Search for the cell housing the specified text and yield its (X, Y) center coordinate. 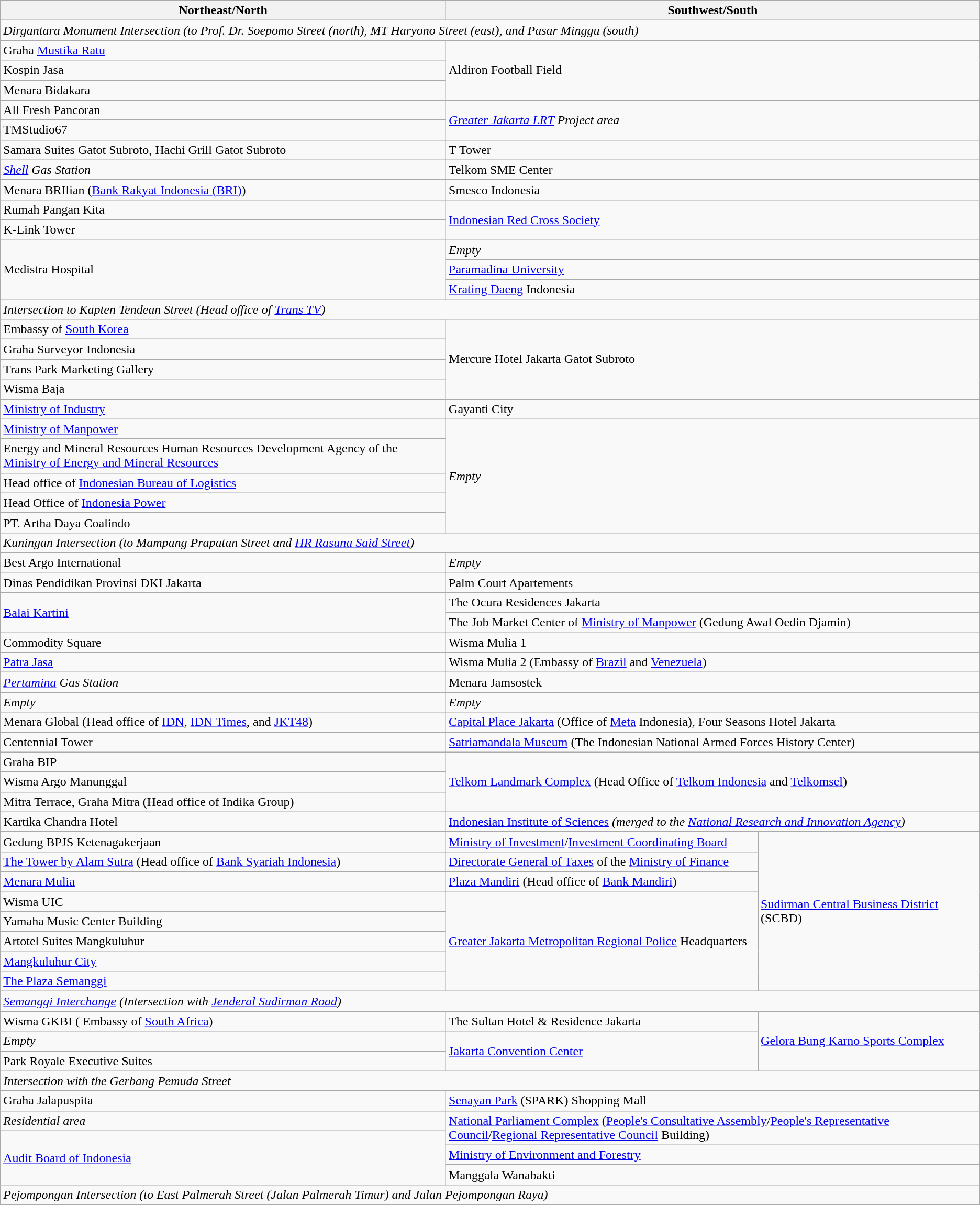
Greater Jakarta LRT Project area (713, 120)
Mitra Terrace, Graha Mitra (Head office of Indika Group) (223, 802)
Centennial Tower (223, 742)
Ministry of Environment and Forestry (713, 1155)
Manggala Wanabakti (713, 1175)
Yamaha Music Center Building (223, 922)
Wisma Mulia 1 (713, 643)
Intersection to Kapten Tendean Street (Head office of Trans TV) (490, 309)
National Parliament Complex (People's Consultative Assembly/People's Representative Council/Regional Representative Council Building) (713, 1128)
Capital Place Jakarta (Office of Meta Indonesia), Four Seasons Hotel Jakarta (713, 722)
The Plaza Semanggi (223, 981)
Dirgantara Monument Intersection (to Prof. Dr. Soepomo Street (north), MT Haryono Street (east), and Pasar Minggu (south) (490, 30)
The Sultan Hotel & Residence Jakarta (602, 1021)
Best Argo International (223, 562)
Gayanti City (713, 409)
Trans Park Marketing Gallery (223, 369)
Mangkuluhur City (223, 961)
Telkom Landmark Complex (Head Office of Telkom Indonesia and Telkomsel) (713, 782)
The Job Market Center of Ministry of Manpower (Gedung Awal Oedin Djamin) (713, 623)
Ministry of Manpower (223, 429)
All Fresh Pancoran (223, 110)
Wisma GKBI ( Embassy of South Africa) (223, 1021)
Shell Gas Station (223, 170)
Graha Surveyor Indonesia (223, 349)
Smesco Indonesia (713, 190)
Plaza Mandiri (Head office of Bank Mandiri) (602, 881)
Wisma Baja (223, 389)
Wisma Mulia 2 (Embassy of Brazil and Venezuela) (713, 662)
Residential area (223, 1121)
Paramadina University (713, 270)
Graha Mustika Ratu (223, 50)
Telkom SME Center (713, 170)
The Ocura Residences Jakarta (713, 603)
Embassy of South Korea (223, 329)
Mercure Hotel Jakarta Gatot Subroto (713, 359)
Kospin Jasa (223, 70)
Krating Daeng Indonesia (713, 290)
Menara Jamsostek (713, 682)
Menara BRIlian (Bank Rakyat Indonesia (BRI)) (223, 190)
K-Link Tower (223, 229)
Kartika Chandra Hotel (223, 822)
Rumah Pangan Kita (223, 209)
Menara Bidakara (223, 90)
Semanggi Interchange (Intersection with Jenderal Sudirman Road) (490, 1001)
The Tower by Alam Sutra (Head office of Bank Syariah Indonesia) (223, 861)
Palm Court Apartements (713, 583)
Audit Board of Indonesia (223, 1157)
Wisma UIC (223, 901)
Ministry of Investment/Investment Coordinating Board (602, 842)
Jakarta Convention Center (602, 1051)
Menara Mulia (223, 881)
Samara Suites Gatot Subroto, Hachi Grill Gatot Subroto (223, 150)
Park Royale Executive Suites (223, 1061)
PT. Artha Daya Coalindo (223, 523)
Graha BIP (223, 762)
Intersection with the Gerbang Pemuda Street (490, 1081)
Northeast/North (223, 10)
Graha Jalapuspita (223, 1101)
Pejompongan Intersection (to East Palmerah Street (Jalan Palmerah Timur) and Jalan Pejompongan Raya) (490, 1195)
Pertamina Gas Station (223, 682)
Directorate General of Taxes of the Ministry of Finance (602, 861)
Gedung BPJS Ketenagakerjaan (223, 842)
Southwest/South (713, 10)
Indonesian Institute of Sciences (merged to the National Research and Innovation Agency) (713, 822)
Medistra Hospital (223, 270)
Commodity Square (223, 643)
Indonesian Red Cross Society (713, 219)
Satriamandala Museum (The Indonesian National Armed Forces History Center) (713, 742)
TMStudio67 (223, 130)
Greater Jakarta Metropolitan Regional Police Headquarters (602, 941)
Patra Jasa (223, 662)
Head Office of Indonesia Power (223, 503)
T Tower (713, 150)
Balai Kartini (223, 613)
Gelora Bung Karno Sports Complex (869, 1041)
Artotel Suites Mangkuluhur (223, 942)
Aldiron Football Field (713, 70)
Ministry of Industry (223, 409)
Energy and Mineral Resources Human Resources Development Agency of the Ministry of Energy and Mineral Resources (223, 456)
Head office of Indonesian Bureau of Logistics (223, 483)
Dinas Pendidikan Provinsi DKI Jakarta (223, 583)
Kuningan Intersection (to Mampang Prapatan Street and HR Rasuna Said Street) (490, 543)
Sudirman Central Business District (SCBD) (869, 911)
Menara Global (Head office of IDN, IDN Times, and JKT48) (223, 722)
Senayan Park (SPARK) Shopping Mall (713, 1101)
Wisma Argo Manunggal (223, 782)
